Extract the (X, Y) coordinate from the center of the cell holding the provided text.  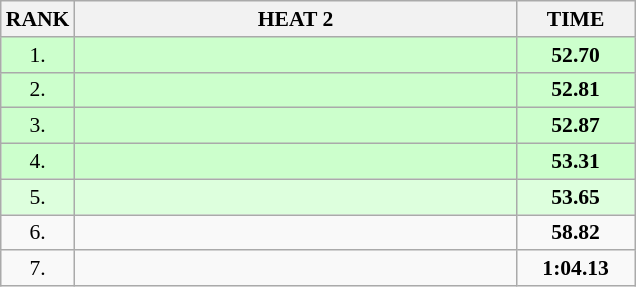
52.87 (576, 126)
4. (38, 162)
53.65 (576, 197)
3. (38, 126)
RANK (38, 19)
7. (38, 269)
53.31 (576, 162)
58.82 (576, 233)
6. (38, 233)
1. (38, 55)
52.70 (576, 55)
TIME (576, 19)
HEAT 2 (295, 19)
1:04.13 (576, 269)
2. (38, 90)
52.81 (576, 90)
5. (38, 197)
